Scan for the cell matching the given text and deliver its [x, y] coordinate at center. 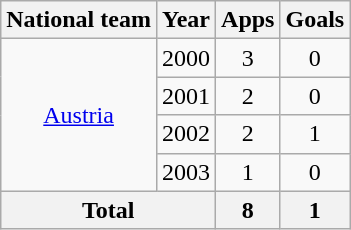
Austria [79, 115]
3 [248, 58]
Goals [315, 20]
Total [108, 210]
2001 [186, 96]
Year [186, 20]
8 [248, 210]
2000 [186, 58]
National team [79, 20]
2002 [186, 134]
Apps [248, 20]
2003 [186, 172]
